Determine the [X, Y] coordinate at the center of the cell enclosing the given text.  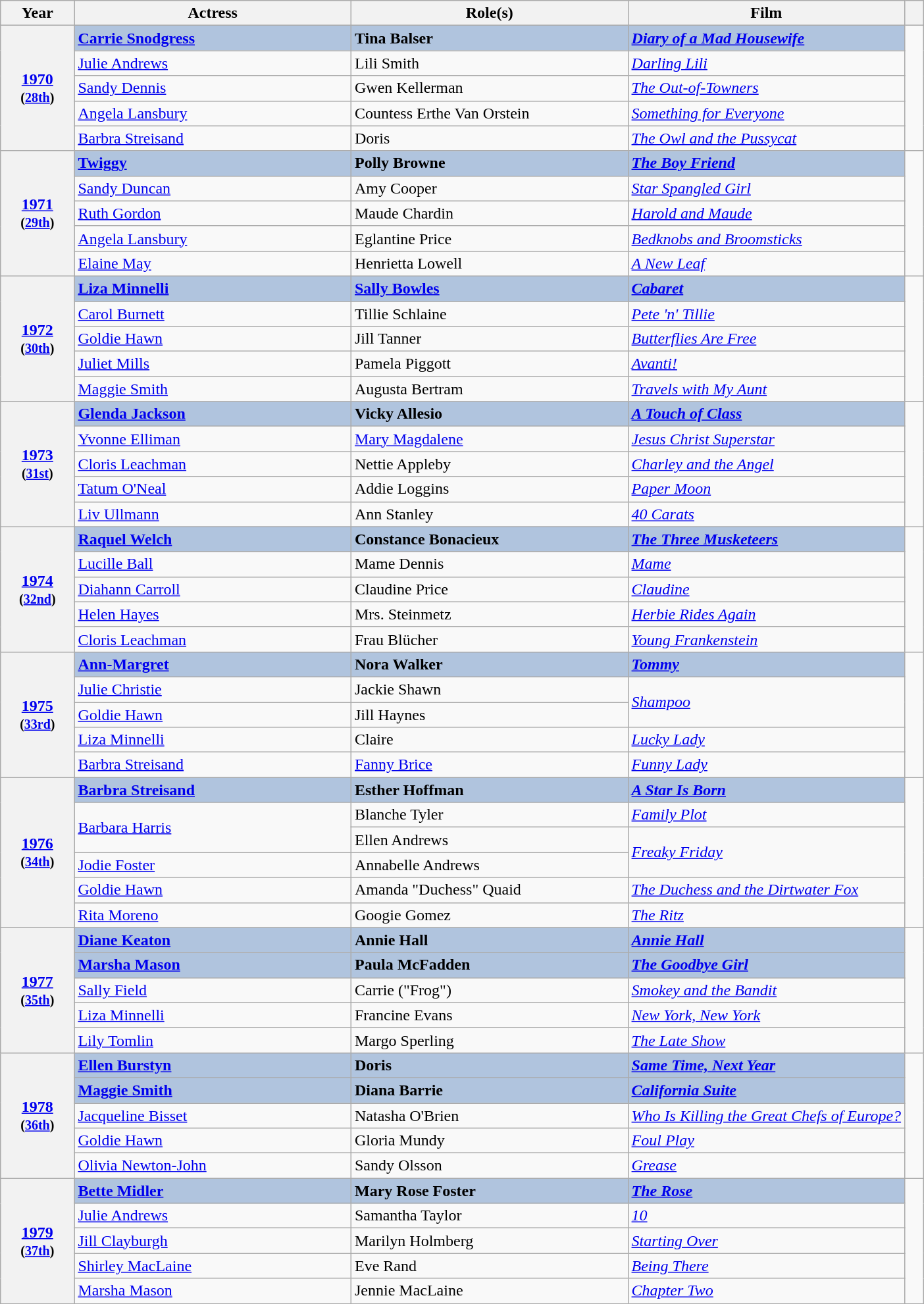
Olivia Newton-John [213, 1166]
Lili Smith [490, 63]
40 Carats [766, 514]
Gwen Kellerman [490, 88]
Darling Lili [766, 63]
Polly Browne [490, 163]
Francine Evans [490, 1015]
1979 (37th) [38, 1241]
Grease [766, 1166]
Tatum O'Neal [213, 489]
Eglantine Price [490, 238]
Carrie Snodgress [213, 38]
Jennie MacLaine [490, 1291]
Jodie Foster [213, 865]
Fanny Brice [490, 765]
The Out-of-Towners [766, 88]
The Three Musketeers [766, 539]
Butterflies Are Free [766, 339]
Sandy Duncan [213, 188]
Shampoo [766, 702]
Helen Hayes [213, 614]
10 [766, 1216]
Frau Blücher [490, 639]
A New Leaf [766, 263]
Diary of a Mad Housewife [766, 38]
Mrs. Steinmetz [490, 614]
Paper Moon [766, 489]
New York, New York [766, 1015]
Sandy Olsson [490, 1166]
Who Is Killing the Great Chefs of Europe? [766, 1116]
A Star Is Born [766, 790]
Raquel Welch [213, 539]
Sandy Dennis [213, 88]
Esther Hoffman [490, 790]
Avanti! [766, 364]
Something for Everyone [766, 113]
Claudine Price [490, 589]
1974 (32nd) [38, 589]
Augusta Bertram [490, 389]
1971 (29th) [38, 213]
Mame [766, 564]
Samantha Taylor [490, 1216]
Countess Erthe Van Orstein [490, 113]
Ellen Burstyn [213, 1065]
Gloria Mundy [490, 1141]
Sally Bowles [490, 288]
Diahann Carroll [213, 589]
Foul Play [766, 1141]
Blanche Tyler [490, 815]
Annabelle Andrews [490, 865]
The Duchess and the Dirtwater Fox [766, 890]
Natasha O'Brien [490, 1116]
Chapter Two [766, 1291]
Bedknobs and Broomsticks [766, 238]
The Goodbye Girl [766, 965]
Film [766, 13]
1976 (34th) [38, 852]
Ann Stanley [490, 514]
Rita Moreno [213, 915]
Year [38, 13]
Harold and Maude [766, 213]
Liv Ullmann [213, 514]
Funny Lady [766, 765]
The Rose [766, 1191]
Tommy [766, 664]
Twiggy [213, 163]
Travels with My Aunt [766, 389]
Yvonne Elliman [213, 439]
1975 (33rd) [38, 714]
Lily Tomlin [213, 1040]
Jill Tanner [490, 339]
Young Frankenstein [766, 639]
Role(s) [490, 13]
The Boy Friend [766, 163]
Shirley MacLaine [213, 1266]
Maude Chardin [490, 213]
A Touch of Class [766, 414]
Constance Bonacieux [490, 539]
1978 (36th) [38, 1115]
Marilyn Holmberg [490, 1241]
Ann-Margret [213, 664]
California Suite [766, 1090]
Amy Cooper [490, 188]
Starting Over [766, 1241]
Julie Christie [213, 689]
Tina Balser [490, 38]
Jill Haynes [490, 714]
Nettie Appleby [490, 464]
Tillie Schlaine [490, 314]
Freaky Friday [766, 852]
Smokey and the Bandit [766, 990]
Paula McFadden [490, 965]
Eve Rand [490, 1266]
Sally Field [213, 990]
Jackie Shawn [490, 689]
Jacqueline Bisset [213, 1116]
Mame Dennis [490, 564]
Googie Gomez [490, 915]
Claudine [766, 589]
Jesus Christ Superstar [766, 439]
1970 (28th) [38, 88]
Amanda "Duchess" Quaid [490, 890]
Family Plot [766, 815]
The Ritz [766, 915]
Pete 'n' Tillie [766, 314]
Addie Loggins [490, 489]
Carrie ("Frog") [490, 990]
Same Time, Next Year [766, 1065]
1973 (31st) [38, 464]
Jill Clayburgh [213, 1241]
Being There [766, 1266]
Diana Barrie [490, 1090]
Pamela Piggott [490, 364]
Claire [490, 740]
1972 (30th) [38, 338]
Ruth Gordon [213, 213]
Mary Rose Foster [490, 1191]
Diane Keaton [213, 940]
Lucky Lady [766, 740]
The Owl and the Pussycat [766, 138]
Juliet Mills [213, 364]
Herbie Rides Again [766, 614]
Margo Sperling [490, 1040]
Charley and the Angel [766, 464]
Mary Magdalene [490, 439]
Actress [213, 13]
Lucille Ball [213, 564]
Glenda Jackson [213, 414]
Vicky Allesio [490, 414]
Elaine May [213, 263]
The Late Show [766, 1040]
Bette Midler [213, 1191]
Ellen Andrews [490, 840]
1977 (35th) [38, 990]
Barbara Harris [213, 827]
Star Spangled Girl [766, 188]
Nora Walker [490, 664]
Henrietta Lowell [490, 263]
Carol Burnett [213, 314]
Cabaret [766, 288]
